From the cell containing the given text, extract its center point as (X, Y) coordinate. 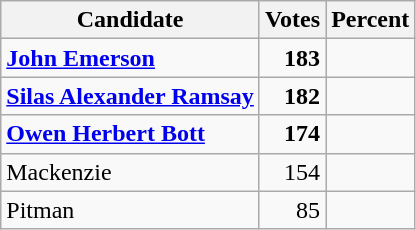
174 (292, 134)
183 (292, 58)
Percent (370, 20)
Pitman (130, 210)
85 (292, 210)
154 (292, 172)
Mackenzie (130, 172)
182 (292, 96)
John Emerson (130, 58)
Votes (292, 20)
Silas Alexander Ramsay (130, 96)
Candidate (130, 20)
Owen Herbert Bott (130, 134)
